Pinpoint the cell where the given text exists, returning its (X, Y) midpoint coordinate. 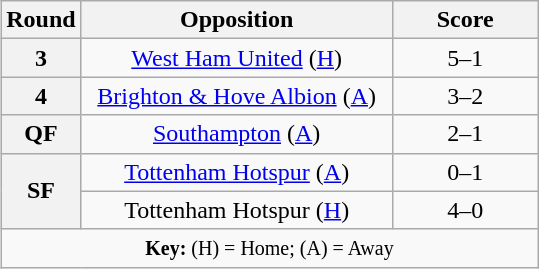
5–1 (465, 58)
SF (41, 191)
3 (41, 58)
0–1 (465, 172)
4 (41, 96)
Round (41, 20)
QF (41, 134)
Score (465, 20)
Southampton (A) (236, 134)
Tottenham Hotspur (A) (236, 172)
Key: (H) = Home; (A) = Away (270, 248)
3–2 (465, 96)
Opposition (236, 20)
Brighton & Hove Albion (A) (236, 96)
West Ham United (H) (236, 58)
Tottenham Hotspur (H) (236, 210)
4–0 (465, 210)
2–1 (465, 134)
